Locate the cell with the specified text and output its (x, y) center coordinate. 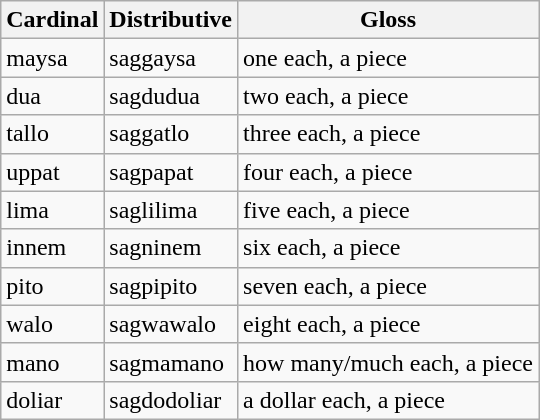
seven each, a piece (388, 286)
sagninem (171, 248)
five each, a piece (388, 210)
two each, a piece (388, 96)
tallo (52, 134)
pito (52, 286)
mano (52, 362)
walo (52, 324)
one each, a piece (388, 58)
saggatlo (171, 134)
lima (52, 210)
sagdudua (171, 96)
saglilima (171, 210)
sagwawalo (171, 324)
how many/much each, a piece (388, 362)
sagdodoliar (171, 400)
saggaysa (171, 58)
eight each, a piece (388, 324)
Distributive (171, 20)
Cardinal (52, 20)
sagmamano (171, 362)
a dollar each, a piece (388, 400)
three each, a piece (388, 134)
six each, a piece (388, 248)
innem (52, 248)
dua (52, 96)
sagpipito (171, 286)
uppat (52, 172)
doliar (52, 400)
Gloss (388, 20)
four each, a piece (388, 172)
maysa (52, 58)
sagpapat (171, 172)
